From the cell containing the given text, extract its center point as (x, y) coordinate. 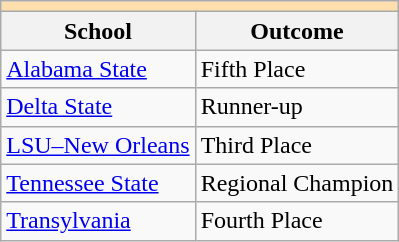
Fifth Place (297, 69)
Runner-up (297, 107)
Outcome (297, 31)
Regional Champion (297, 183)
Tennessee State (98, 183)
LSU–New Orleans (98, 145)
Delta State (98, 107)
School (98, 31)
Transylvania (98, 221)
Alabama State (98, 69)
Fourth Place (297, 221)
Third Place (297, 145)
